Identify which cell holds the provided text, then report its (X, Y) central coordinate. 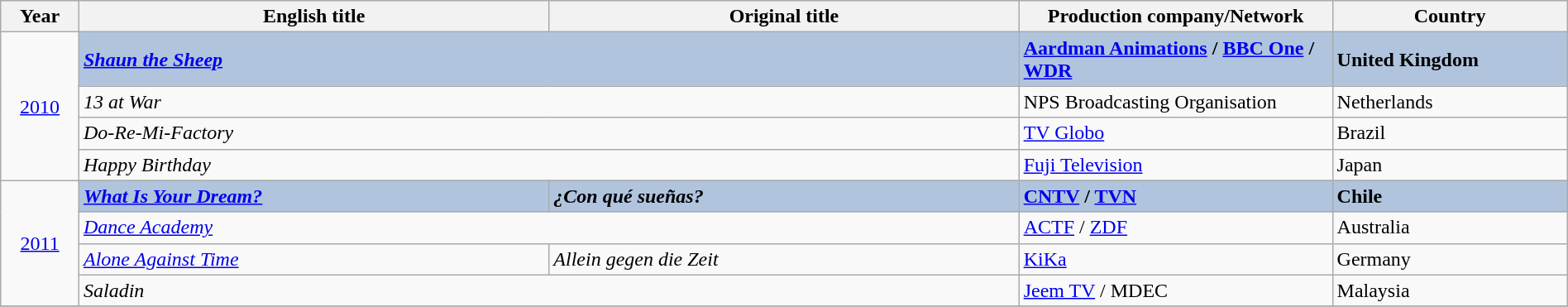
Jeem TV / MDEC (1176, 290)
Country (1450, 17)
Original title (784, 17)
Japan (1450, 165)
Alone Against Time (313, 259)
ACTF / ZDF (1176, 228)
Shaun the Sheep (549, 60)
Happy Birthday (549, 165)
2011 (40, 243)
Chile (1450, 196)
What Is Your Dream? (313, 196)
TV Globo (1176, 133)
13 at War (549, 102)
Brazil (1450, 133)
KiKa (1176, 259)
Do-Re-Mi-Factory (549, 133)
Allein gegen die Zeit (784, 259)
Aardman Animations / BBC One / WDR (1176, 60)
CNTV / TVN (1176, 196)
Malaysia (1450, 290)
Year (40, 17)
Fuji Television (1176, 165)
United Kingdom (1450, 60)
Production company/Network (1176, 17)
2010 (40, 106)
Australia (1450, 228)
Saladin (549, 290)
Dance Academy (549, 228)
English title (313, 17)
NPS Broadcasting Organisation (1176, 102)
Netherlands (1450, 102)
¿Con qué sueñas? (784, 196)
Germany (1450, 259)
